Scan for the cell matching the given text and deliver its [x, y] coordinate at center. 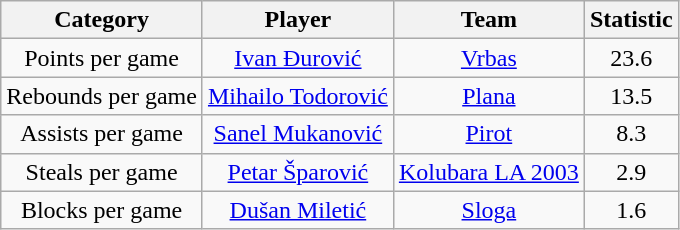
Points per game [102, 58]
13.5 [631, 96]
Mihailo Todorović [298, 96]
1.6 [631, 210]
Vrbas [488, 58]
Rebounds per game [102, 96]
Dušan Miletić [298, 210]
Petar Šparović [298, 172]
8.3 [631, 134]
Sloga [488, 210]
Statistic [631, 20]
Assists per game [102, 134]
Sanel Mukanović [298, 134]
Steals per game [102, 172]
Pirot [488, 134]
Ivan Đurović [298, 58]
Player [298, 20]
Plana [488, 96]
Kolubara LA 2003 [488, 172]
Category [102, 20]
23.6 [631, 58]
Blocks per game [102, 210]
2.9 [631, 172]
Team [488, 20]
